Identify which cell holds the provided text, then report its (X, Y) central coordinate. 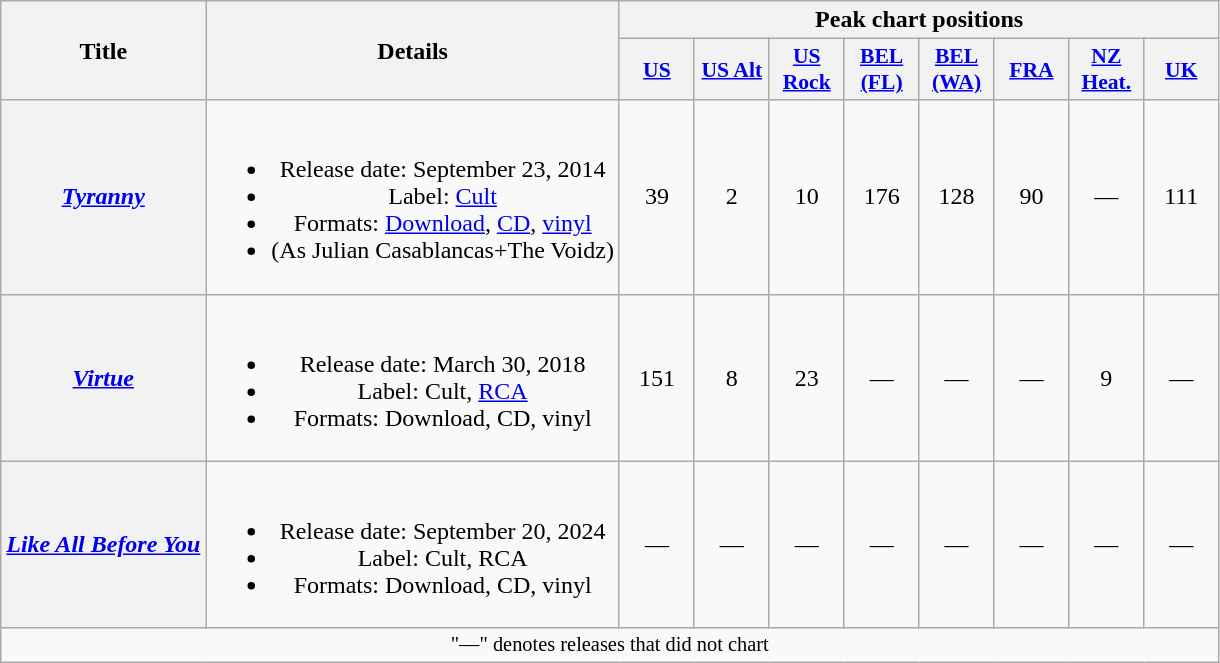
BEL (FL) (882, 70)
US (656, 70)
FRA (1032, 70)
Release date: September 23, 2014Label: CultFormats: Download, CD, vinyl(As Julian Casablancas+The Voidz) (413, 197)
10 (806, 197)
90 (1032, 197)
128 (956, 197)
23 (806, 378)
151 (656, 378)
8 (732, 378)
BEL (WA) (956, 70)
Virtue (104, 378)
"—" denotes releases that did not chart (610, 645)
UK (1182, 70)
111 (1182, 197)
Title (104, 50)
Tyranny (104, 197)
Like All Before You (104, 544)
Peak chart positions (918, 20)
Release date: March 30, 2018Label: Cult, RCAFormats: Download, CD, vinyl (413, 378)
176 (882, 197)
39 (656, 197)
2 (732, 197)
Details (413, 50)
US Alt (732, 70)
US Rock (806, 70)
Release date: September 20, 2024Label: Cult, RCAFormats: Download, CD, vinyl (413, 544)
NZHeat. (1106, 70)
9 (1106, 378)
